Provide the (x, y) coordinate of the cell's center where the given text is located.  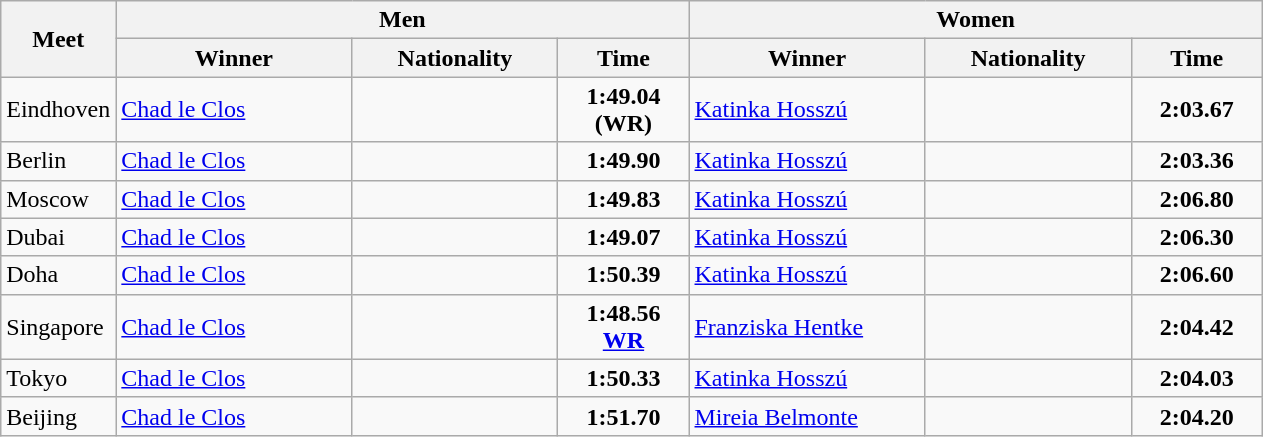
2:03.36 (1196, 161)
2:04.42 (1196, 326)
Women (976, 20)
Men (402, 20)
Dubai (58, 237)
Beijing (58, 416)
1:49.83 (624, 199)
2:06.60 (1196, 275)
Doha (58, 275)
1:50.39 (624, 275)
Meet (58, 39)
1:49.90 (624, 161)
Berlin (58, 161)
2:03.67 (1196, 110)
1:49.04 (WR) (624, 110)
2:04.03 (1196, 378)
Mireia Belmonte (807, 416)
2:06.30 (1196, 237)
Moscow (58, 199)
Franziska Hentke (807, 326)
2:04.20 (1196, 416)
Singapore (58, 326)
1:50.33 (624, 378)
1:51.70 (624, 416)
Eindhoven (58, 110)
Tokyo (58, 378)
1:48.56 WR (624, 326)
2:06.80 (1196, 199)
1:49.07 (624, 237)
